Return [x, y] of the center of cell containing provided text 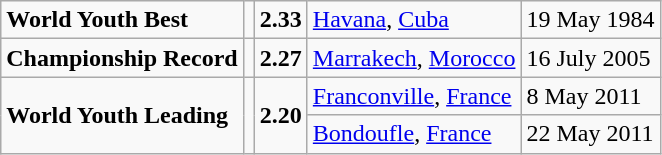
22 May 2011 [590, 134]
19 May 1984 [590, 20]
Havana, Cuba [414, 20]
16 July 2005 [590, 58]
8 May 2011 [590, 96]
2.20 [280, 115]
Bondoufle, France [414, 134]
World Youth Best [122, 20]
Franconville, France [414, 96]
2.27 [280, 58]
2.33 [280, 20]
Marrakech, Morocco [414, 58]
World Youth Leading [122, 115]
Championship Record [122, 58]
